Find where the given text appears and provide that cell's center as [X, Y] coordinate. 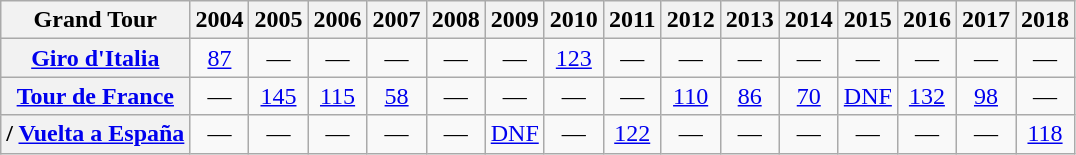
Grand Tour [96, 20]
Tour de France [96, 96]
/ Vuelta a España [96, 134]
123 [574, 58]
2006 [338, 20]
2007 [396, 20]
2013 [750, 20]
118 [1046, 134]
87 [220, 58]
115 [338, 96]
2015 [868, 20]
132 [926, 96]
2016 [926, 20]
2004 [220, 20]
2008 [456, 20]
98 [986, 96]
2017 [986, 20]
Giro d'Italia [96, 58]
2012 [690, 20]
2011 [632, 20]
2014 [808, 20]
2005 [278, 20]
145 [278, 96]
2009 [514, 20]
2018 [1046, 20]
110 [690, 96]
2010 [574, 20]
58 [396, 96]
70 [808, 96]
86 [750, 96]
122 [632, 134]
